Return [X, Y] of the center of cell containing provided text 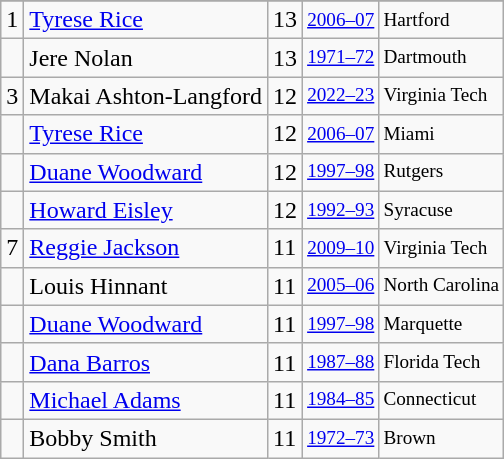
2005–06 [341, 286]
Marquette [442, 324]
North Carolina [442, 286]
Connecticut [442, 400]
Bobby Smith [146, 438]
Florida Tech [442, 362]
3 [12, 96]
Hartford [442, 20]
1984–85 [341, 400]
1971–72 [341, 58]
Howard Eisley [146, 210]
Jere Nolan [146, 58]
Reggie Jackson [146, 248]
Rutgers [442, 172]
Syracuse [442, 210]
Brown [442, 438]
1987–88 [341, 362]
Louis Hinnant [146, 286]
1 [12, 20]
Dartmouth [442, 58]
Michael Adams [146, 400]
Makai Ashton-Langford [146, 96]
2022–23 [341, 96]
Dana Barros [146, 362]
2009–10 [341, 248]
1972–73 [341, 438]
7 [12, 248]
1992–93 [341, 210]
Miami [442, 134]
